Locate the cell with the specified text and output its [x, y] center coordinate. 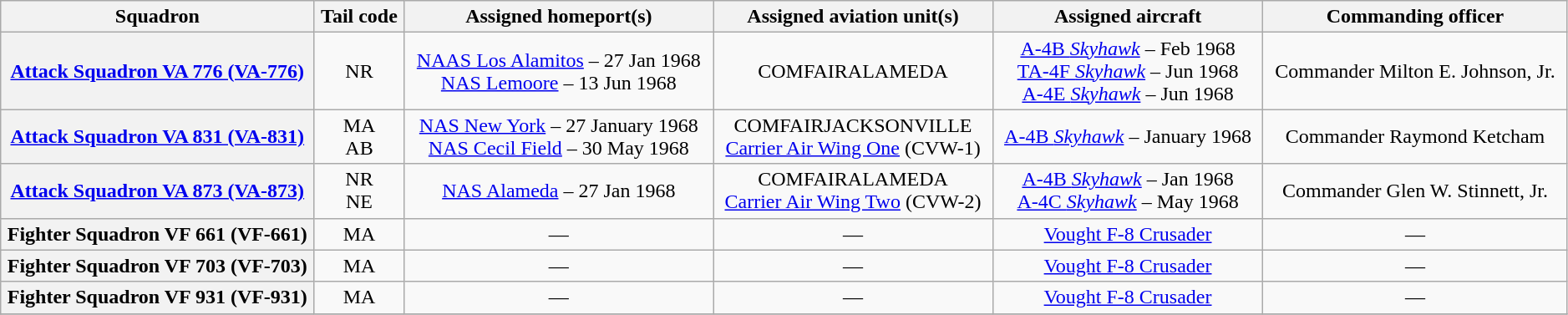
Commander Glen W. Stinnett, Jr. [1415, 191]
NR [359, 71]
COMFAIRJACKSONVILLECarrier Air Wing One (CVW-1) [854, 137]
COMFAIRALAMEDA [854, 71]
Assigned homeport(s) [559, 17]
Attack Squadron VA 776 (VA-776) [157, 71]
Commanding officer [1415, 17]
A-4B Skyhawk – Feb 1968TA-4F Skyhawk – Jun 1968A-4E Skyhawk – Jun 1968 [1128, 71]
Fighter Squadron VF 931 (VF-931) [157, 297]
Commander Raymond Ketcham [1415, 137]
MAAB [359, 137]
Squadron [157, 17]
NRNE [359, 191]
NAS Alameda – 27 Jan 1968 [559, 191]
Attack Squadron VA 831 (VA-831) [157, 137]
Fighter Squadron VF 661 (VF-661) [157, 234]
Assigned aircraft [1128, 17]
NAAS Los Alamitos – 27 Jan 1968NAS Lemoore – 13 Jun 1968 [559, 71]
Fighter Squadron VF 703 (VF-703) [157, 266]
Tail code [359, 17]
Commander Milton E. Johnson, Jr. [1415, 71]
A-4B Skyhawk – Jan 1968A-4C Skyhawk – May 1968 [1128, 191]
Assigned aviation unit(s) [854, 17]
A-4B Skyhawk – January 1968 [1128, 137]
NAS New York – 27 January 1968NAS Cecil Field – 30 May 1968 [559, 137]
COMFAIRALAMEDACarrier Air Wing Two (CVW-2) [854, 191]
Attack Squadron VA 873 (VA-873) [157, 191]
